Return the (X, Y) coordinate for the center point of the cell that contains the specified text.  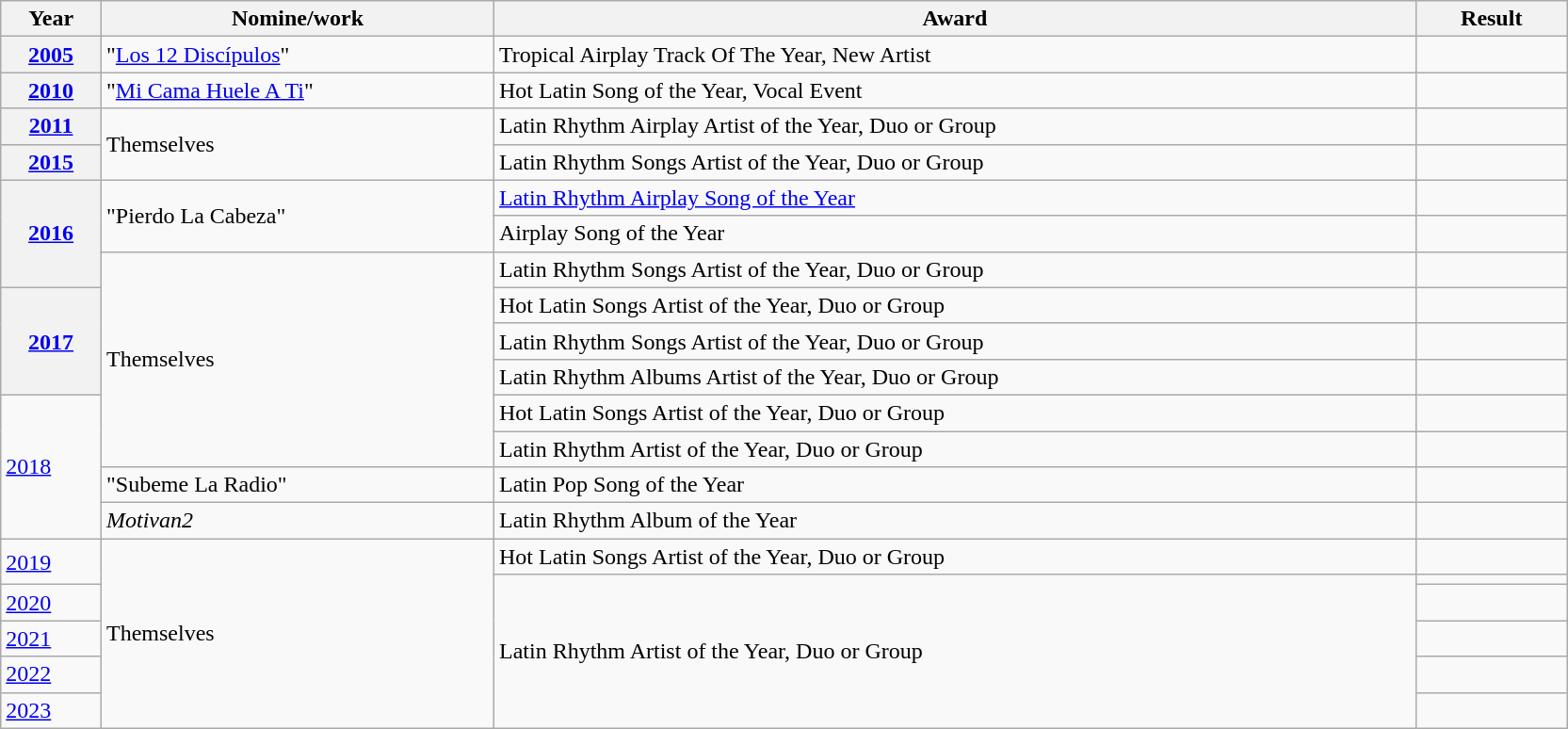
Latin Rhythm Airplay Song of the Year (955, 198)
Hot Latin Song of the Year, Vocal Event (955, 90)
2005 (51, 55)
2015 (51, 162)
2022 (51, 674)
Award (955, 19)
Year (51, 19)
"Mi Cama Huele A Ti" (298, 90)
Latin Rhythm Album of the Year (955, 521)
Nomine/work (298, 19)
2017 (51, 341)
Latin Pop Song of the Year (955, 485)
"Pierdo La Cabeza" (298, 216)
Airplay Song of the Year (955, 234)
Tropical Airplay Track Of The Year, New Artist (955, 55)
2023 (51, 710)
"Los 12 Discípulos" (298, 55)
Motivan2 (298, 521)
2018 (51, 466)
2021 (51, 639)
Latin Rhythm Albums Artist of the Year, Duo or Group (955, 377)
"Subeme La Radio" (298, 485)
2020 (51, 603)
2016 (51, 234)
Result (1492, 19)
2019 (51, 561)
Latin Rhythm Airplay Artist of the Year, Duo or Group (955, 126)
2011 (51, 126)
2010 (51, 90)
